Extract the (X, Y) coordinate from the center of the cell holding the provided text.  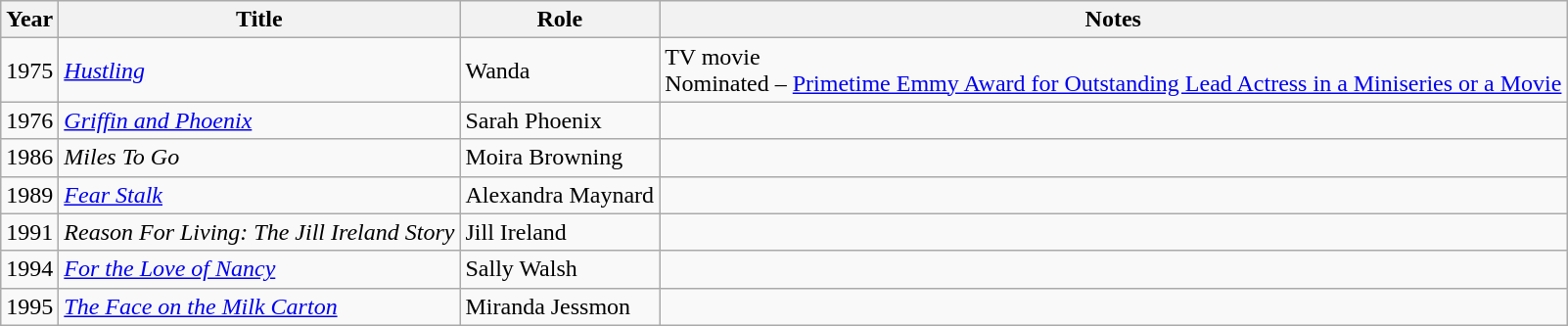
The Face on the Milk Carton (259, 306)
Moira Browning (560, 158)
Alexandra Maynard (560, 195)
1995 (29, 306)
Wanda (560, 70)
Sarah Phoenix (560, 120)
1986 (29, 158)
1975 (29, 70)
Jill Ireland (560, 232)
Fear Stalk (259, 195)
Role (560, 20)
1991 (29, 232)
Title (259, 20)
Griffin and Phoenix (259, 120)
1989 (29, 195)
Year (29, 20)
Miranda Jessmon (560, 306)
Sally Walsh (560, 269)
Reason For Living: The Jill Ireland Story (259, 232)
For the Love of Nancy (259, 269)
1994 (29, 269)
TV movieNominated – Primetime Emmy Award for Outstanding Lead Actress in a Miniseries or a Movie (1114, 70)
Hustling (259, 70)
1976 (29, 120)
Notes (1114, 20)
Miles To Go (259, 158)
